Return the (X, Y) coordinate for the center point of the cell that contains the specified text.  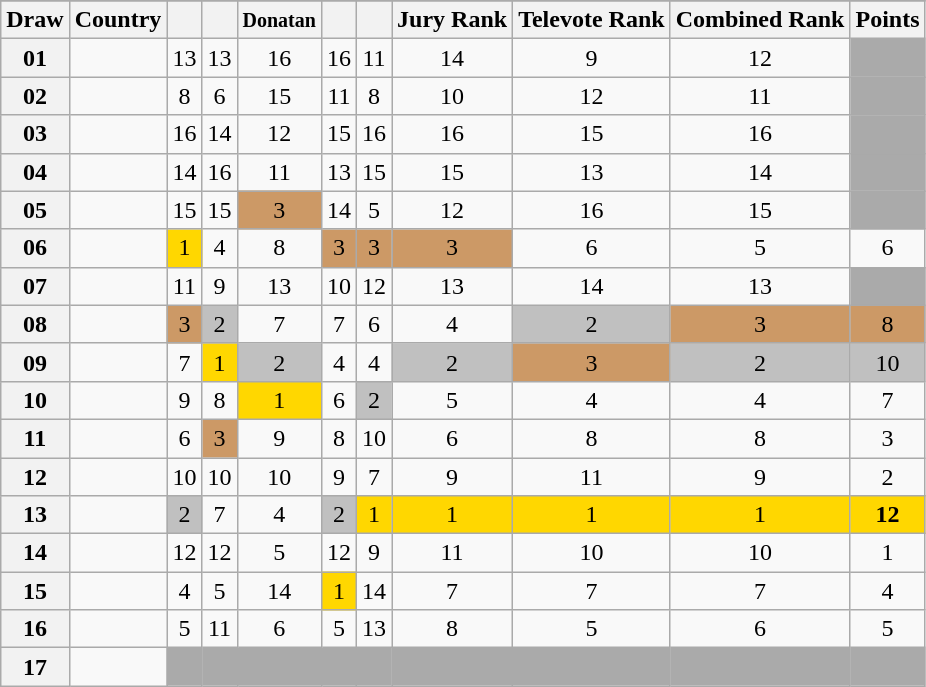
Televote Rank (592, 20)
01 (35, 58)
09 (35, 362)
17 (35, 667)
Points (888, 20)
05 (35, 210)
03 (35, 134)
04 (35, 172)
07 (35, 286)
06 (35, 248)
Country (118, 20)
08 (35, 324)
Donatan (279, 20)
Jury Rank (452, 20)
Draw (35, 20)
Combined Rank (760, 20)
02 (35, 96)
